Provide the (X, Y) coordinate of the cell's center where the given text is located.  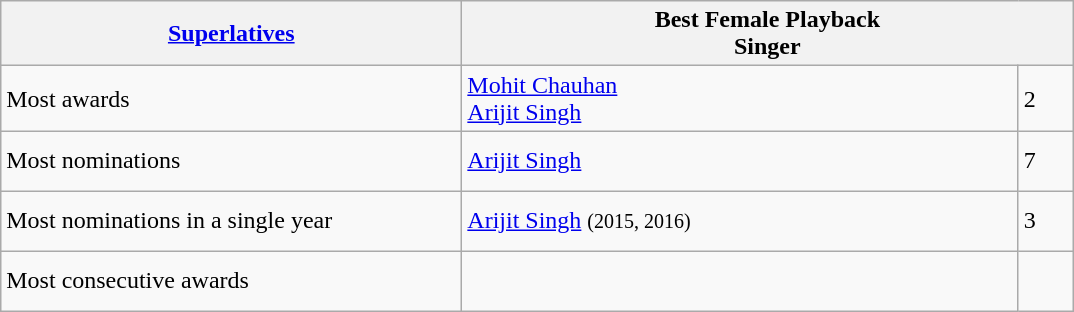
Most awards (232, 98)
7 (1046, 161)
Superlatives (232, 34)
Arijit Singh (2015, 2016) (740, 221)
Mohit ChauhanArijit Singh (740, 98)
3 (1046, 221)
Arijit Singh (740, 161)
Best Female PlaybackSinger (768, 34)
Most nominations in a single year (232, 221)
2 (1046, 98)
Most nominations (232, 161)
Most consecutive awards (232, 281)
